Extract the [x, y] coordinate from the center of the cell holding the provided text.  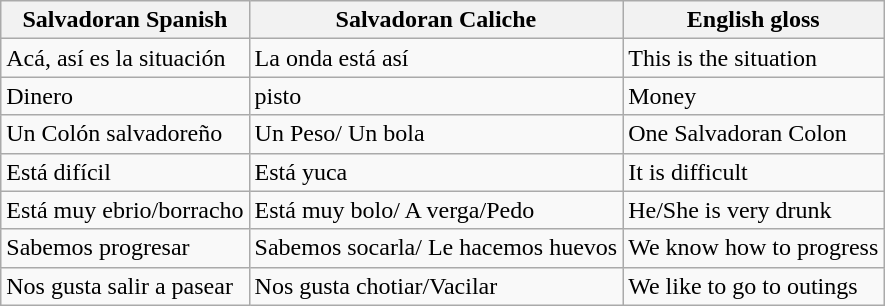
Salvadoran Caliche [436, 20]
One Salvadoran Colon [754, 134]
Dinero [125, 96]
Está yuca [436, 172]
Nos gusta salir a pasear [125, 286]
We like to go to outings [754, 286]
We know how to progress [754, 248]
He/She is very drunk [754, 210]
It is difficult [754, 172]
Está muy ebrio/borracho [125, 210]
Salvadoran Spanish [125, 20]
Money [754, 96]
Sabemos progresar [125, 248]
English gloss [754, 20]
Un Colón salvadoreño [125, 134]
Sabemos socarla/ Le hacemos huevos [436, 248]
Un Peso/ Un bola [436, 134]
Está muy bolo/ A verga/Pedo [436, 210]
Nos gusta chotiar/Vacilar [436, 286]
La onda está así [436, 58]
This is the situation [754, 58]
pisto [436, 96]
Acá, así es la situación [125, 58]
Está difícil [125, 172]
